Extract the (X, Y) coordinate from the center of the cell holding the provided text.  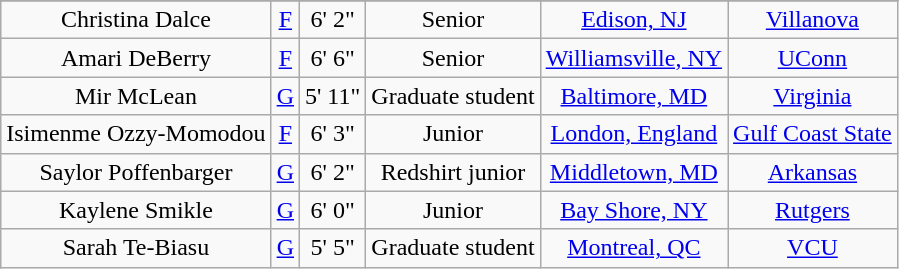
Mir McLean (136, 96)
Edison, NJ (634, 20)
Redshirt junior (453, 172)
Christina Dalce (136, 20)
Arkansas (813, 172)
Sarah Te-Biasu (136, 248)
Gulf Coast State (813, 134)
Baltimore, MD (634, 96)
Williamsville, NY (634, 58)
VCU (813, 248)
5' 11" (333, 96)
5' 5" (333, 248)
6' 3" (333, 134)
6' 0" (333, 210)
Bay Shore, NY (634, 210)
Middletown, MD (634, 172)
Kaylene Smikle (136, 210)
Montreal, QC (634, 248)
London, England (634, 134)
Amari DeBerry (136, 58)
Virginia (813, 96)
Saylor Poffenbarger (136, 172)
Rutgers (813, 210)
6' 6" (333, 58)
UConn (813, 58)
Villanova (813, 20)
Isimenme Ozzy-Momodou (136, 134)
